Return the (x, y) coordinate for the center point of the cell that contains the specified text.  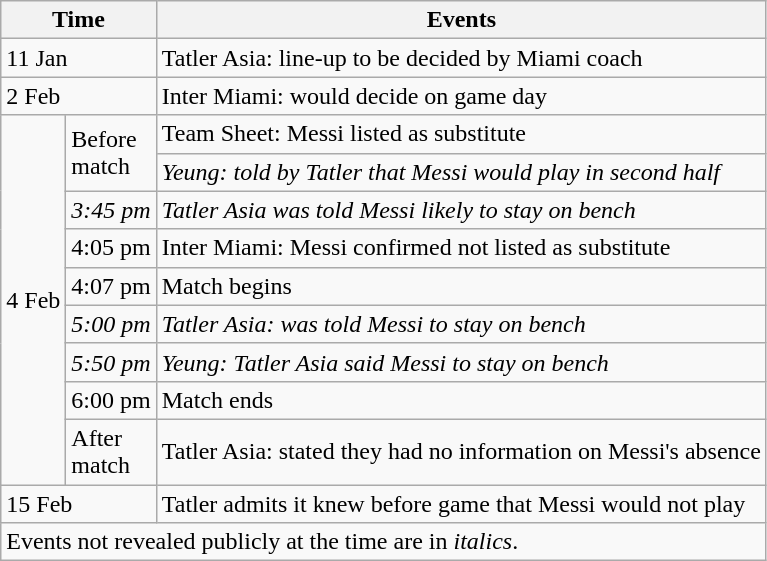
4 Feb (34, 300)
6:00 pm (111, 400)
Tatler Asia: stated they had no information on Messi's absence (461, 452)
Tatler Asia: was told Messi to stay on bench (461, 324)
Yeung: Tatler Asia said Messi to stay on bench (461, 362)
Yeung: told by Tatler that Messi would play in second half (461, 172)
Tatler Asia was told Messi likely to stay on bench (461, 210)
5:50 pm (111, 362)
11 Jan (78, 58)
Match begins (461, 286)
Tatler Asia: line-up to be decided by Miami coach (461, 58)
Time (78, 20)
15 Feb (78, 503)
Inter Miami: would decide on game day (461, 96)
2 Feb (78, 96)
Events not revealed publicly at the time are in italics. (384, 542)
Beforematch (111, 153)
4:05 pm (111, 248)
5:00 pm (111, 324)
Team Sheet: Messi listed as substitute (461, 134)
4:07 pm (111, 286)
Events (461, 20)
3:45 pm (111, 210)
Tatler admits it knew before game that Messi would not play (461, 503)
Match ends (461, 400)
Aftermatch (111, 452)
Inter Miami: Messi confirmed not listed as substitute (461, 248)
